Detect which cell encompasses the target text, then output its (x, y) center coordinate. 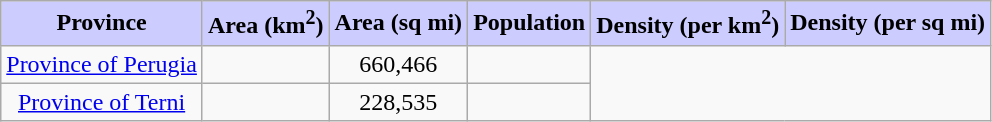
Province of Perugia (102, 64)
Density (per km2) (688, 24)
Density (per sq mi) (888, 24)
228,535 (398, 102)
Area (sq mi) (398, 24)
Province of Terni (102, 102)
660,466 (398, 64)
Province (102, 24)
Area (km2) (266, 24)
Population (530, 24)
